Extract the [x, y] coordinate from the center of the cell holding the provided text.  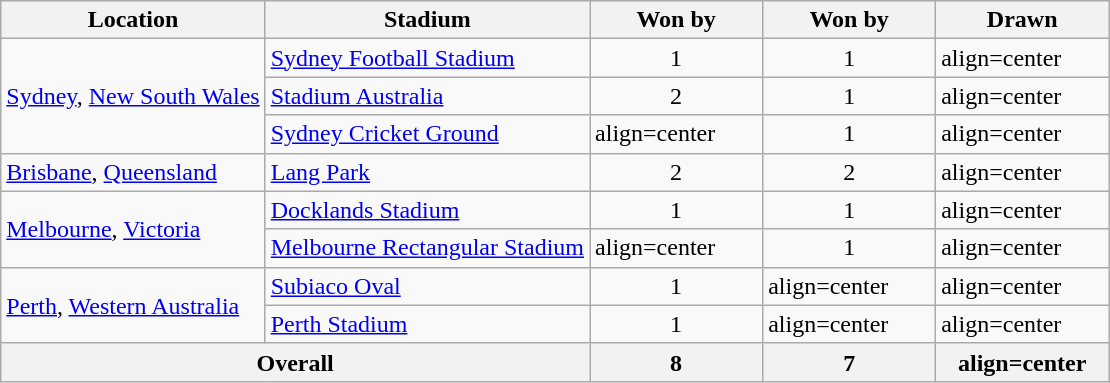
8 [676, 362]
Stadium [427, 20]
Docklands Stadium [427, 210]
7 [850, 362]
Perth Stadium [427, 324]
Brisbane, Queensland [133, 172]
Location [133, 20]
Subiaco Oval [427, 286]
Sydney Football Stadium [427, 58]
Sydney, New South Wales [133, 96]
Sydney Cricket Ground [427, 134]
Stadium Australia [427, 96]
Drawn [1022, 20]
Lang Park [427, 172]
Melbourne Rectangular Stadium [427, 248]
Perth, Western Australia [133, 305]
Melbourne, Victoria [133, 229]
Overall [296, 362]
